Provide the (x, y) coordinate of the cell's center where the given text is located.  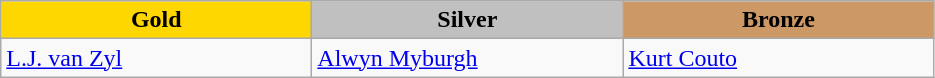
Gold (156, 20)
Alwyn Myburgh (468, 58)
Bronze (778, 20)
Kurt Couto (778, 58)
L.J. van Zyl (156, 58)
Silver (468, 20)
